Provide the [X, Y] coordinate of the cell's center where the given text is located.  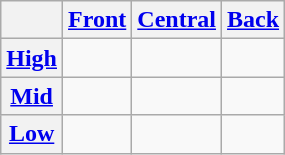
Front [98, 20]
Mid [32, 96]
Central [177, 20]
Back [254, 20]
Low [32, 134]
High [32, 58]
